Search for the cell housing the specified text and yield its [X, Y] center coordinate. 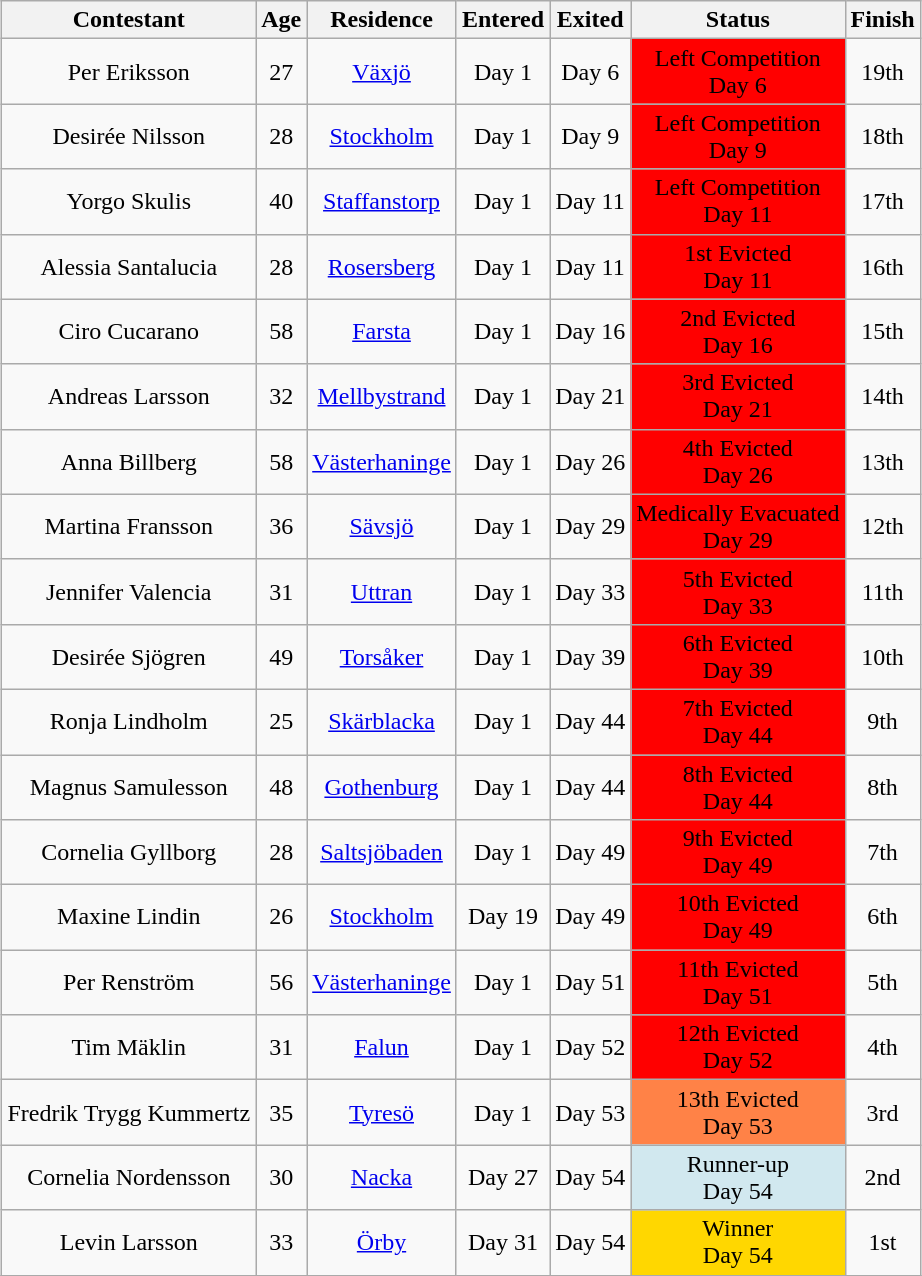
Desirée Nilsson [129, 136]
Maxine Lindin [129, 918]
15th [882, 332]
Tim Mäklin [129, 1048]
Day 26 [590, 462]
Left CompetitionDay 9 [738, 136]
18th [882, 136]
Left CompetitionDay 11 [738, 202]
4th [882, 1048]
Jennifer Valencia [129, 592]
Andreas Larsson [129, 396]
Ronja Lindholm [129, 722]
Day 33 [590, 592]
Per Eriksson [129, 72]
8th EvictedDay 44 [738, 786]
4th EvictedDay 26 [738, 462]
Day 27 [502, 1178]
Day 6 [590, 72]
Day 51 [590, 982]
Staffanstorp [382, 202]
7th [882, 852]
26 [282, 918]
Residence [382, 20]
Ciro Cucarano [129, 332]
14th [882, 396]
13th [882, 462]
Cornelia Gyllborg [129, 852]
Saltsjöbaden [382, 852]
13th EvictedDay 53 [738, 1112]
36 [282, 526]
Rosersberg [382, 266]
9th EvictedDay 49 [738, 852]
Left CompetitionDay 6 [738, 72]
9th [882, 722]
Day 16 [590, 332]
Tyresö [382, 1112]
Day 19 [502, 918]
49 [282, 656]
6th EvictedDay 39 [738, 656]
Day 31 [502, 1242]
1st [882, 1242]
Falun [382, 1048]
16th [882, 266]
3rd EvictedDay 21 [738, 396]
35 [282, 1112]
7th EvictedDay 44 [738, 722]
Runner-upDay 54 [738, 1178]
Torsåker [382, 656]
33 [282, 1242]
Contestant [129, 20]
11th EvictedDay 51 [738, 982]
Status [738, 20]
2nd [882, 1178]
WinnerDay 54 [738, 1242]
Farsta [382, 332]
5th [882, 982]
Sävsjö [382, 526]
3rd [882, 1112]
Cornelia Nordensson [129, 1178]
12th EvictedDay 52 [738, 1048]
Yorgo Skulis [129, 202]
17th [882, 202]
Växjö [382, 72]
2nd EvictedDay 16 [738, 332]
56 [282, 982]
Day 53 [590, 1112]
Nacka [382, 1178]
5th EvictedDay 33 [738, 592]
Fredrik Trygg Kummertz [129, 1112]
Desirée Sjögren [129, 656]
Age [282, 20]
Day 9 [590, 136]
Gothenburg [382, 786]
Anna Billberg [129, 462]
Day 39 [590, 656]
Day 21 [590, 396]
12th [882, 526]
19th [882, 72]
1st EvictedDay 11 [738, 266]
Mellbystrand [382, 396]
27 [282, 72]
8th [882, 786]
Alessia Santalucia [129, 266]
Per Renström [129, 982]
Medically EvacuatedDay 29 [738, 526]
Entered [502, 20]
6th [882, 918]
32 [282, 396]
40 [282, 202]
Magnus Samulesson [129, 786]
Skärblacka [382, 722]
Uttran [382, 592]
Levin Larsson [129, 1242]
30 [282, 1178]
10th EvictedDay 49 [738, 918]
Day 29 [590, 526]
10th [882, 656]
25 [282, 722]
11th [882, 592]
Day 52 [590, 1048]
Exited [590, 20]
Örby [382, 1242]
Finish [882, 20]
48 [282, 786]
Martina Fransson [129, 526]
